Capture the cell that displays the provided text and extract its (X, Y) central coordinate. 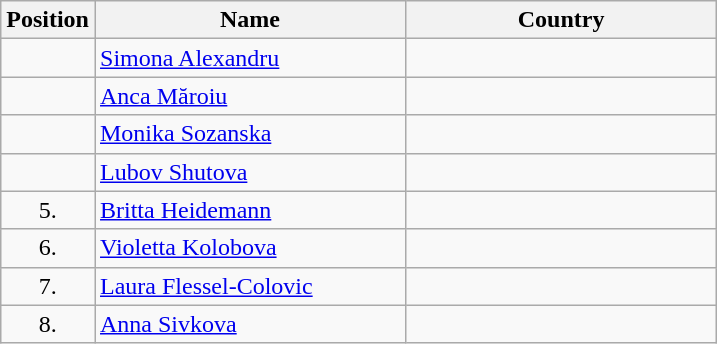
Name (250, 20)
Anca Măroiu (250, 96)
Anna Sivkova (250, 324)
Country (562, 20)
8. (48, 324)
5. (48, 210)
7. (48, 286)
Britta Heidemann (250, 210)
Monika Sozanska (250, 134)
Position (48, 20)
Violetta Kolobova (250, 248)
6. (48, 248)
Lubov Shutova (250, 172)
Laura Flessel-Colovic (250, 286)
Simona Alexandru (250, 58)
